Find where the given text appears and provide that cell's center as [X, Y] coordinate. 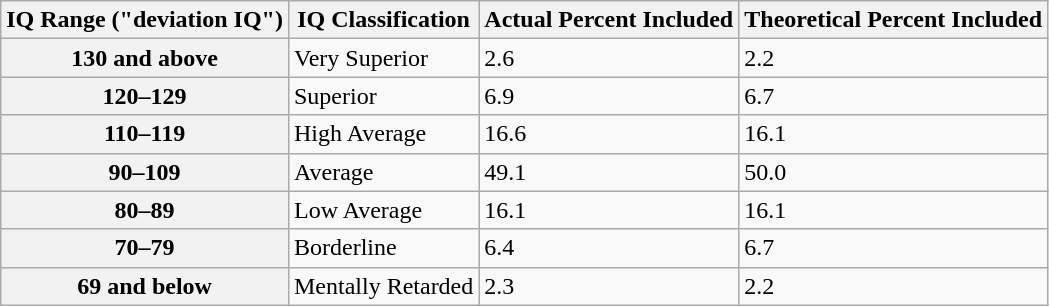
Mentally Retarded [383, 286]
Superior [383, 96]
130 and above [145, 58]
Very Superior [383, 58]
6.4 [609, 248]
110–119 [145, 134]
80–89 [145, 210]
90–109 [145, 172]
IQ Classification [383, 20]
Average [383, 172]
50.0 [894, 172]
120–129 [145, 96]
High Average [383, 134]
Low Average [383, 210]
IQ Range ("deviation IQ") [145, 20]
Borderline [383, 248]
Theoretical Percent Included [894, 20]
49.1 [609, 172]
6.9 [609, 96]
2.6 [609, 58]
2.3 [609, 286]
69 and below [145, 286]
Actual Percent Included [609, 20]
70–79 [145, 248]
16.6 [609, 134]
